Return (x, y) of the center of cell containing provided text 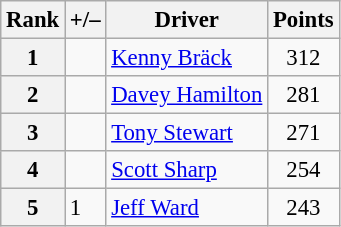
Tony Stewart (187, 133)
254 (304, 170)
Driver (187, 20)
3 (33, 133)
2 (33, 95)
Davey Hamilton (187, 95)
271 (304, 133)
5 (33, 208)
4 (33, 170)
Points (304, 20)
+/– (86, 20)
Scott Sharp (187, 170)
312 (304, 58)
Kenny Bräck (187, 58)
281 (304, 95)
Jeff Ward (187, 208)
Rank (33, 20)
243 (304, 208)
